Provide the [X, Y] coordinate of the cell's center where the given text is located.  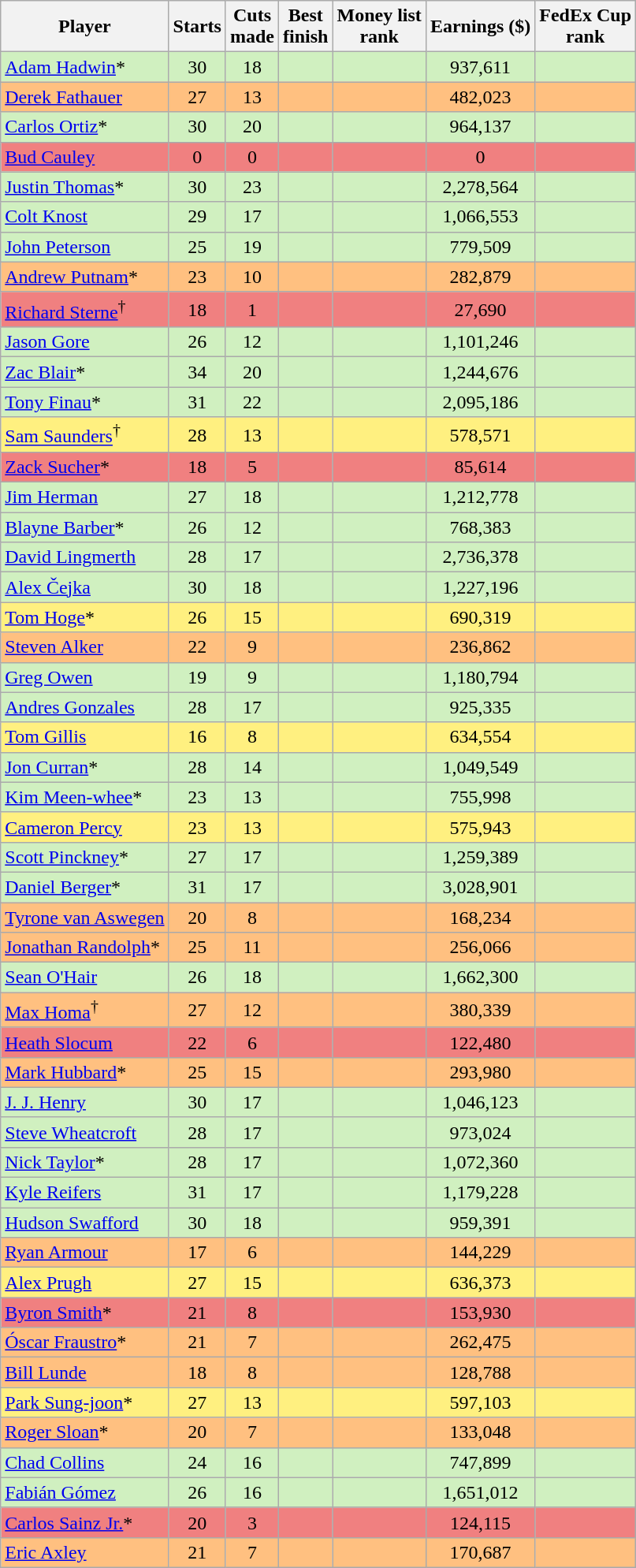
2,736,378 [480, 557]
Player [85, 27]
755,998 [480, 797]
Earnings ($) [480, 27]
Jim Herman [85, 497]
Carlos Sainz Jr.* [85, 1522]
578,571 [480, 435]
1,101,246 [480, 342]
3,028,901 [480, 887]
Richard Sterne† [85, 309]
1,180,794 [480, 677]
Eric Axley [85, 1552]
380,339 [480, 1011]
1,227,196 [480, 587]
1,662,300 [480, 978]
925,335 [480, 707]
256,066 [480, 948]
Kim Meen-whee* [85, 797]
Scott Pinckney* [85, 857]
236,862 [480, 647]
690,319 [480, 617]
1,049,549 [480, 767]
Tony Finau* [85, 402]
Bud Cauley [85, 157]
11 [252, 948]
Andres Gonzales [85, 707]
Money listrank [379, 27]
Roger Sloan* [85, 1432]
FedEx Cuprank [586, 27]
128,788 [480, 1372]
Blayne Barber* [85, 527]
768,383 [480, 527]
482,023 [480, 97]
Hudson Swafford [85, 1223]
Alex Prugh [85, 1283]
575,943 [480, 827]
1,072,360 [480, 1163]
634,554 [480, 737]
964,137 [480, 127]
597,103 [480, 1402]
168,234 [480, 918]
293,980 [480, 1072]
Mark Hubbard* [85, 1072]
1,046,123 [480, 1102]
Steve Wheatcroft [85, 1132]
Sean O'Hair [85, 978]
Jason Gore [85, 342]
Greg Owen [85, 677]
959,391 [480, 1223]
29 [197, 217]
2,095,186 [480, 402]
Cutsmade [252, 27]
Sam Saunders† [85, 435]
Tom Hoge* [85, 617]
170,687 [480, 1552]
Carlos Ortiz* [85, 127]
34 [197, 372]
636,373 [480, 1283]
5 [252, 467]
1,259,389 [480, 857]
Derek Fathauer [85, 97]
2,278,564 [480, 187]
14 [252, 767]
Bill Lunde [85, 1372]
Nick Taylor* [85, 1163]
1,179,228 [480, 1193]
Colt Knost [85, 217]
Zac Blair* [85, 372]
Max Homa† [85, 1011]
153,930 [480, 1313]
Daniel Berger* [85, 887]
Bestfinish [306, 27]
937,611 [480, 67]
Steven Alker [85, 647]
David Lingmerth [85, 557]
Justin Thomas* [85, 187]
122,480 [480, 1042]
Óscar Fraustro* [85, 1343]
Ryan Armour [85, 1253]
Park Sung-joon* [85, 1402]
Alex Čejka [85, 587]
Chad Collins [85, 1462]
Heath Slocum [85, 1042]
Byron Smith* [85, 1313]
1,066,553 [480, 217]
1,212,778 [480, 497]
973,024 [480, 1132]
Fabián Gómez [85, 1492]
John Peterson [85, 247]
133,048 [480, 1432]
J. J. Henry [85, 1102]
10 [252, 277]
27,690 [480, 309]
Tom Gillis [85, 737]
Jon Curran* [85, 767]
1,651,012 [480, 1492]
747,899 [480, 1462]
262,475 [480, 1343]
24 [197, 1462]
85,614 [480, 467]
Zack Sucher* [85, 467]
Cameron Percy [85, 827]
124,115 [480, 1522]
Tyrone van Aswegen [85, 918]
Adam Hadwin* [85, 67]
3 [252, 1522]
Andrew Putnam* [85, 277]
1,244,676 [480, 372]
Starts [197, 27]
282,879 [480, 277]
Kyle Reifers [85, 1193]
1 [252, 309]
779,509 [480, 247]
144,229 [480, 1253]
Jonathan Randolph* [85, 948]
